Pinpoint the cell where the given text exists, returning its [x, y] midpoint coordinate. 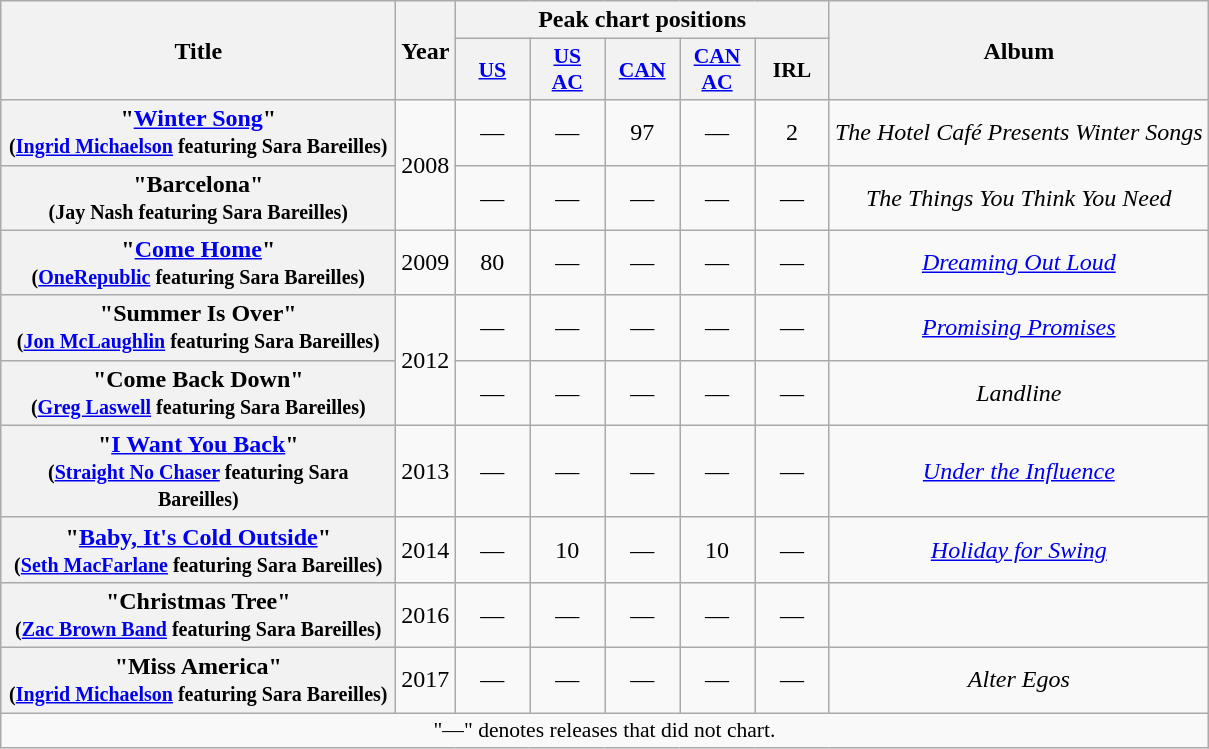
"Baby, It's Cold Outside"(Seth MacFarlane featuring Sara Bareilles) [198, 550]
"—" denotes releases that did not chart. [604, 730]
Title [198, 50]
"Come Back Down"(Greg Laswell featuring Sara Bareilles) [198, 392]
IRL [792, 70]
97 [642, 132]
Peak chart positions [642, 20]
US [492, 70]
"Come Home"(OneRepublic featuring Sara Bareilles) [198, 262]
USAC [568, 70]
"Summer Is Over"(Jon McLaughlin featuring Sara Bareilles) [198, 328]
"Miss America"(Ingrid Michaelson featuring Sara Bareilles) [198, 680]
Landline [1018, 392]
"Christmas Tree"(Zac Brown Band featuring Sara Bareilles) [198, 614]
CANAC [718, 70]
2013 [426, 471]
2 [792, 132]
2009 [426, 262]
Album [1018, 50]
Alter Egos [1018, 680]
The Things You Think You Need [1018, 198]
2008 [426, 165]
The Hotel Café Presents Winter Songs [1018, 132]
Year [426, 50]
"Barcelona"(Jay Nash featuring Sara Bareilles) [198, 198]
Holiday for Swing [1018, 550]
2016 [426, 614]
80 [492, 262]
Promising Promises [1018, 328]
Under the Influence [1018, 471]
"I Want You Back"(Straight No Chaser featuring Sara Bareilles) [198, 471]
2012 [426, 360]
CAN [642, 70]
Dreaming Out Loud [1018, 262]
2014 [426, 550]
"Winter Song"(Ingrid Michaelson featuring Sara Bareilles) [198, 132]
2017 [426, 680]
